Determine the [X, Y] coordinate at the center of the cell enclosing the given text.  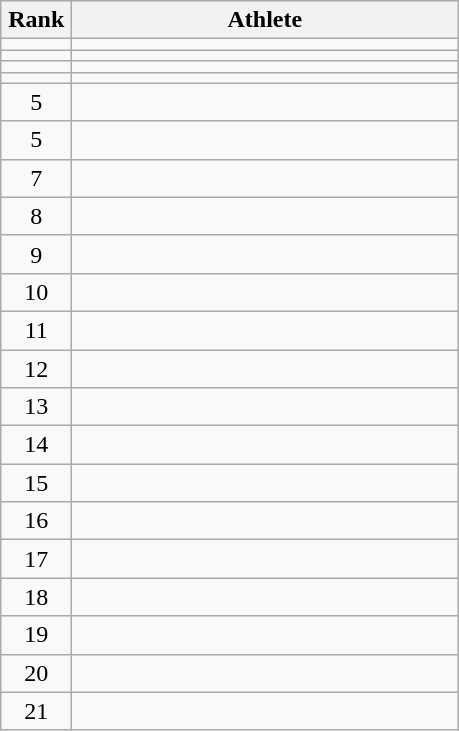
Rank [36, 20]
7 [36, 178]
15 [36, 483]
21 [36, 711]
12 [36, 369]
11 [36, 330]
Athlete [265, 20]
16 [36, 521]
14 [36, 445]
17 [36, 559]
8 [36, 216]
9 [36, 254]
19 [36, 635]
20 [36, 673]
18 [36, 597]
13 [36, 407]
10 [36, 292]
